Output the [x, y] coordinate of the center of the cell containing the given text.  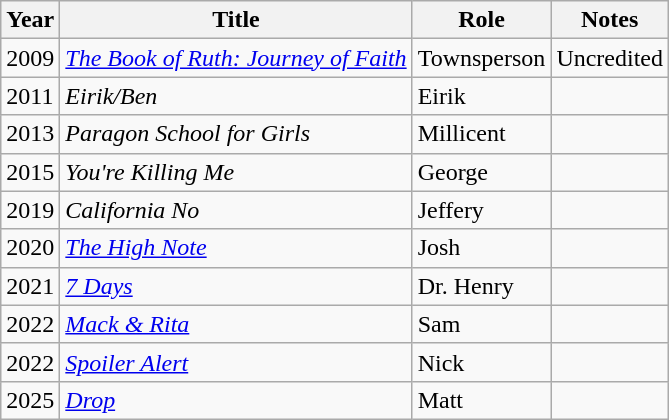
Uncredited [610, 58]
Eirik/Ben [236, 96]
Spoiler Alert [236, 362]
Millicent [482, 134]
Nick [482, 362]
2020 [30, 248]
7 Days [236, 286]
2009 [30, 58]
2025 [30, 400]
2021 [30, 286]
2011 [30, 96]
You're Killing Me [236, 172]
Role [482, 20]
Matt [482, 400]
Mack & Rita [236, 324]
The Book of Ruth: Journey of Faith [236, 58]
Title [236, 20]
Notes [610, 20]
Eirik [482, 96]
Josh [482, 248]
Paragon School for Girls [236, 134]
Dr. Henry [482, 286]
George [482, 172]
Sam [482, 324]
Jeffery [482, 210]
Townsperson [482, 58]
2019 [30, 210]
California No [236, 210]
The High Note [236, 248]
2013 [30, 134]
Drop [236, 400]
Year [30, 20]
2015 [30, 172]
